Provide the (x, y) coordinate of the cell's center where the given text is located.  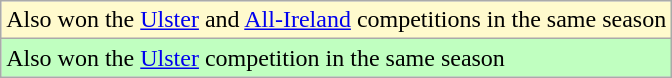
Also won the Ulster and All-Ireland competitions in the same season (336, 20)
Also won the Ulster competition in the same season (336, 58)
